Output the [x, y] coordinate of the center of the cell containing the given text.  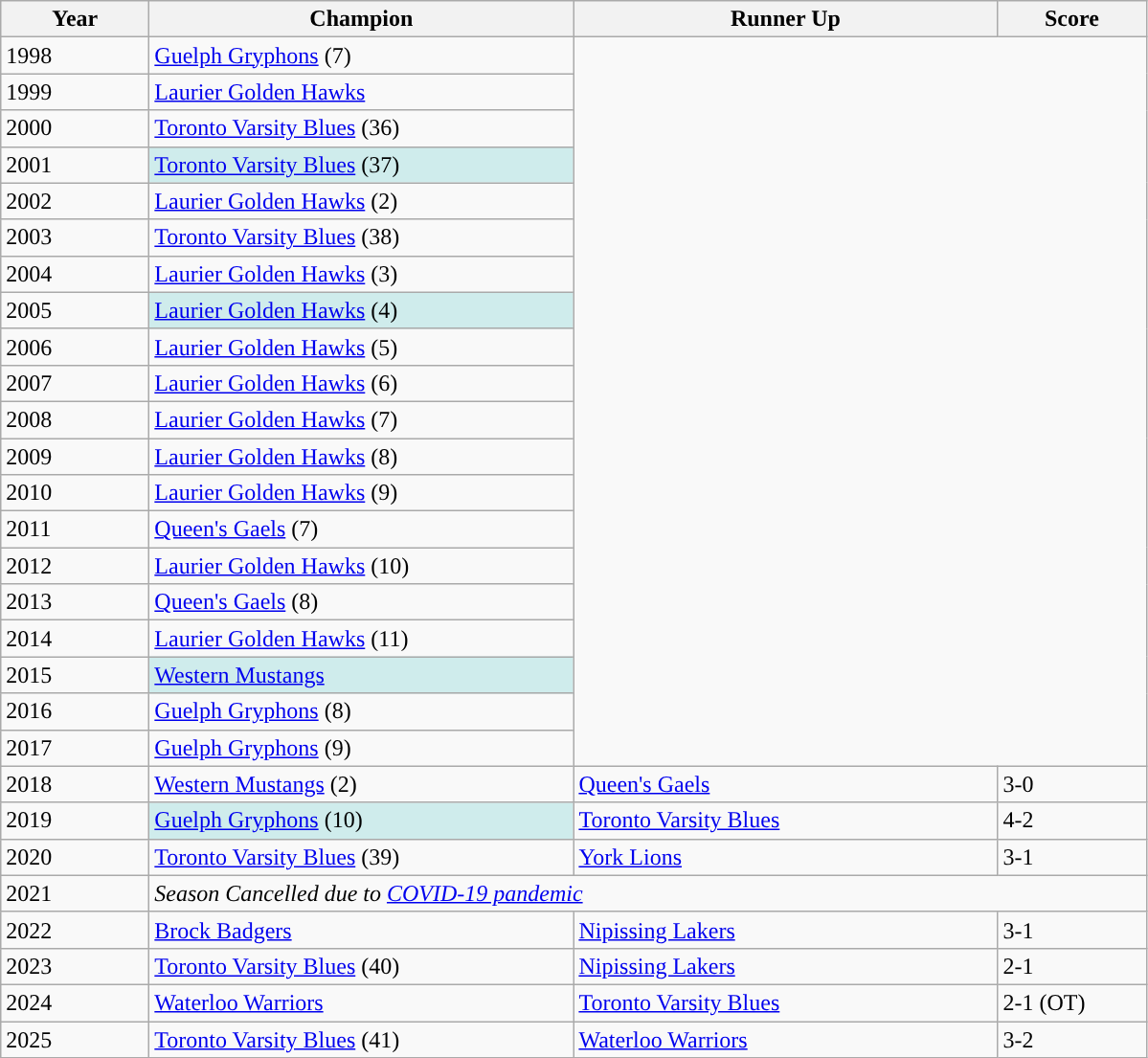
2014 [75, 639]
2-1 (OT) [1072, 1002]
Champion [362, 19]
2003 [75, 237]
2017 [75, 748]
Western Mustangs [362, 675]
Score [1072, 19]
Laurier Golden Hawks (3) [362, 274]
Laurier Golden Hawks (2) [362, 201]
3-0 [1072, 784]
Queen's Gaels (8) [362, 602]
2025 [75, 1039]
Laurier Golden Hawks (11) [362, 639]
2007 [75, 383]
Year [75, 19]
Brock Badgers [362, 930]
Runner Up [785, 19]
Toronto Varsity Blues (41) [362, 1039]
Laurier Golden Hawks (9) [362, 493]
2001 [75, 165]
Toronto Varsity Blues (38) [362, 237]
Laurier Golden Hawks (6) [362, 383]
Laurier Golden Hawks (5) [362, 347]
York Lions [785, 857]
Laurier Golden Hawks (10) [362, 566]
Queen's Gaels (7) [362, 529]
2009 [75, 457]
Toronto Varsity Blues (36) [362, 128]
2018 [75, 784]
2010 [75, 493]
2005 [75, 310]
2013 [75, 602]
2023 [75, 966]
4-2 [1072, 821]
2021 [75, 893]
2006 [75, 347]
2020 [75, 857]
1999 [75, 92]
2000 [75, 128]
Western Mustangs (2) [362, 784]
2-1 [1072, 966]
2002 [75, 201]
2022 [75, 930]
Toronto Varsity Blues (37) [362, 165]
Toronto Varsity Blues (39) [362, 857]
Guelph Gryphons (10) [362, 821]
Season Cancelled due to COVID-19 pandemic [647, 893]
2012 [75, 566]
Guelph Gryphons (8) [362, 711]
Laurier Golden Hawks (7) [362, 419]
Laurier Golden Hawks (4) [362, 310]
2016 [75, 711]
Guelph Gryphons (9) [362, 748]
Toronto Varsity Blues (40) [362, 966]
2011 [75, 529]
1998 [75, 56]
2019 [75, 821]
Laurier Golden Hawks [362, 92]
Laurier Golden Hawks (8) [362, 457]
3-2 [1072, 1039]
Queen's Gaels [785, 784]
Guelph Gryphons (7) [362, 56]
2008 [75, 419]
2015 [75, 675]
2024 [75, 1002]
2004 [75, 274]
